Pinpoint the cell where the given text exists, returning its [x, y] midpoint coordinate. 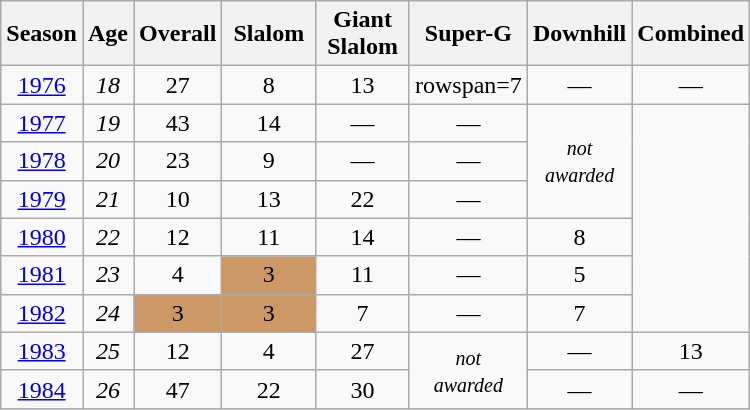
Downhill [579, 34]
1982 [42, 313]
1976 [42, 85]
Super-G [468, 34]
47 [178, 389]
26 [108, 389]
1979 [42, 199]
18 [108, 85]
1983 [42, 351]
Overall [178, 34]
19 [108, 123]
25 [108, 351]
20 [108, 161]
1978 [42, 161]
1984 [42, 389]
24 [108, 313]
21 [108, 199]
Season [42, 34]
30 [363, 389]
Combined [691, 34]
5 [579, 275]
Giant Slalom [363, 34]
1981 [42, 275]
10 [178, 199]
1980 [42, 237]
43 [178, 123]
rowspan=7 [468, 85]
Slalom [269, 34]
Age [108, 34]
9 [269, 161]
1977 [42, 123]
